Detect which cell encompasses the target text, then output its (x, y) center coordinate. 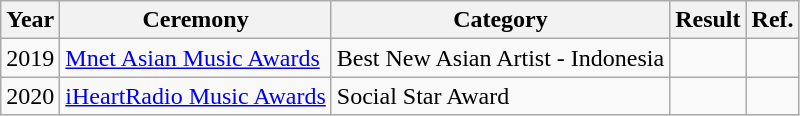
2020 (30, 96)
Best New Asian Artist - Indonesia (500, 58)
Mnet Asian Music Awards (196, 58)
Ceremony (196, 20)
2019 (30, 58)
Result (708, 20)
Category (500, 20)
Ref. (772, 20)
Year (30, 20)
Social Star Award (500, 96)
iHeartRadio Music Awards (196, 96)
